Scan for the cell matching the given text and deliver its (x, y) coordinate at center. 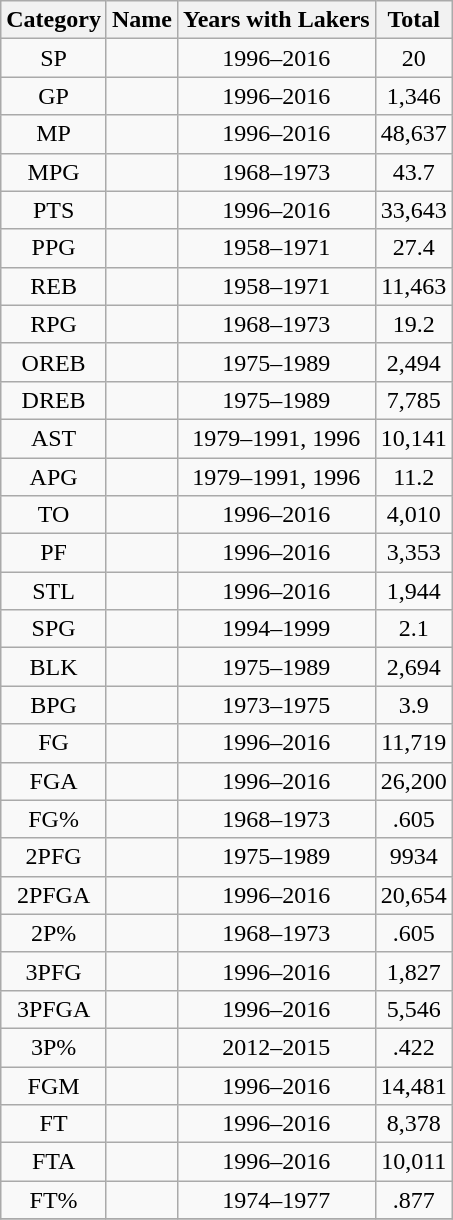
DREB (54, 400)
43.7 (414, 172)
27.4 (414, 248)
AST (54, 438)
SPG (54, 629)
20 (414, 58)
9934 (414, 857)
FT% (54, 1200)
1,346 (414, 96)
FT (54, 1124)
4,010 (414, 515)
FGA (54, 781)
19.2 (414, 324)
3,353 (414, 553)
.422 (414, 1047)
5,546 (414, 1009)
Total (414, 20)
3PFGA (54, 1009)
Years with Lakers (276, 20)
1974–1977 (276, 1200)
33,643 (414, 210)
TO (54, 515)
BLK (54, 667)
11,463 (414, 286)
1,944 (414, 591)
STL (54, 591)
7,785 (414, 400)
2012–2015 (276, 1047)
RPG (54, 324)
FG% (54, 819)
PPG (54, 248)
2PFGA (54, 895)
GP (54, 96)
3P% (54, 1047)
APG (54, 477)
2P% (54, 933)
.877 (414, 1200)
1,827 (414, 971)
3PFG (54, 971)
OREB (54, 362)
48,637 (414, 134)
1973–1975 (276, 705)
MPG (54, 172)
2,694 (414, 667)
PF (54, 553)
3.9 (414, 705)
11,719 (414, 743)
1994–1999 (276, 629)
FTA (54, 1162)
20,654 (414, 895)
14,481 (414, 1085)
Category (54, 20)
FG (54, 743)
SP (54, 58)
MP (54, 134)
Name (142, 20)
PTS (54, 210)
REB (54, 286)
10,011 (414, 1162)
26,200 (414, 781)
11.2 (414, 477)
FGM (54, 1085)
2,494 (414, 362)
8,378 (414, 1124)
2PFG (54, 857)
2.1 (414, 629)
BPG (54, 705)
10,141 (414, 438)
